Search for the cell housing the specified text and yield its (X, Y) center coordinate. 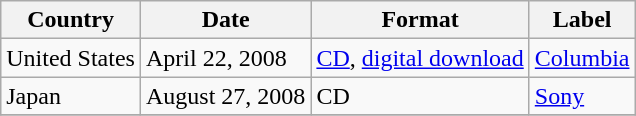
United States (71, 58)
Japan (71, 96)
CD, digital download (420, 58)
August 27, 2008 (225, 96)
Sony (582, 96)
Label (582, 20)
Format (420, 20)
April 22, 2008 (225, 58)
CD (420, 96)
Date (225, 20)
Country (71, 20)
Columbia (582, 58)
